Output the [x, y] coordinate of the center of the cell containing the given text.  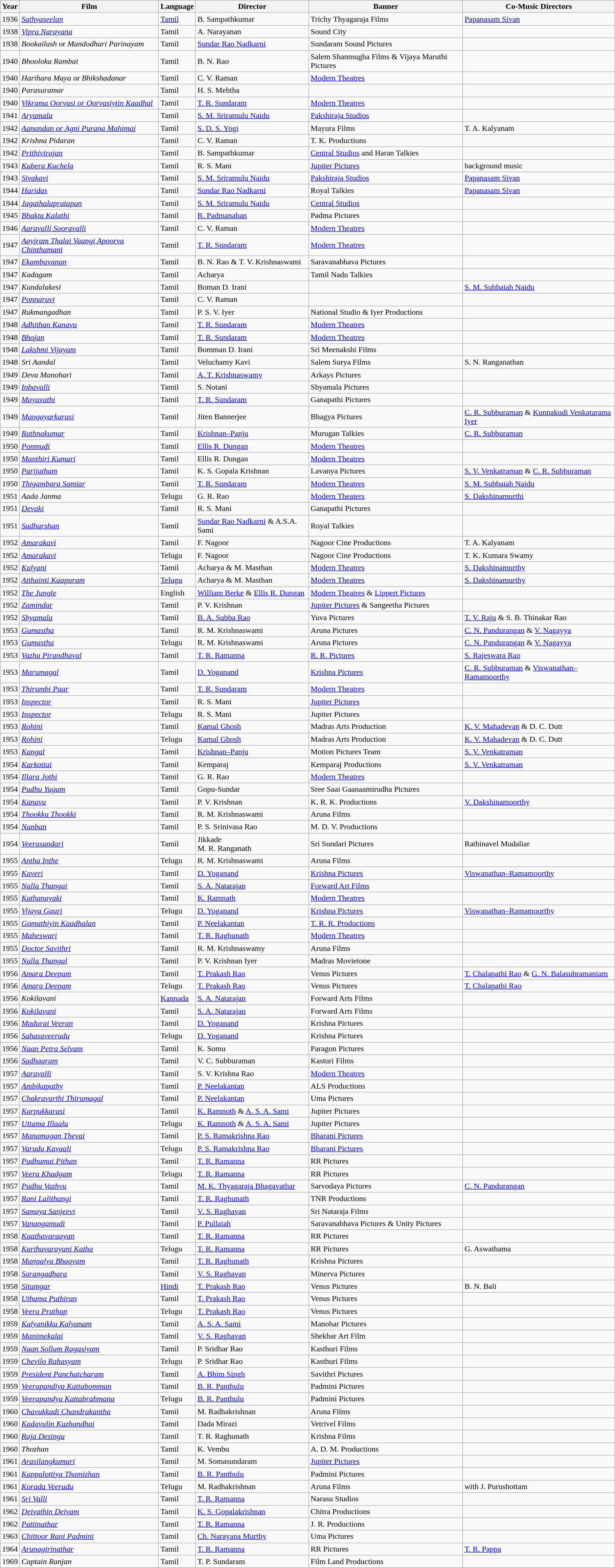
Veerapandiya Kattabomman [89, 1386]
Nalla Thangai [89, 886]
K. S. Gopalakrishnan [252, 1511]
1964 [10, 1549]
Aaravalli [89, 1073]
The Jungle [89, 593]
Naan Petra Selvam [89, 1049]
S. V. Krishna Rao [252, 1073]
R. M. Krishnaswamy [252, 948]
Kannada [177, 998]
K. R. K. Productions [386, 802]
T. Chalapathi Rao & G. N. Balasubramaniam [539, 973]
Aada Janma [89, 496]
Central Studios and Haran Talkies [386, 153]
Hindi [177, 1286]
ALS Productions [386, 1086]
English [177, 593]
Pattinathar [89, 1524]
Vanangamudi [89, 1224]
Shyamala [89, 618]
T. P. Sundaram [252, 1561]
Sivakavi [89, 178]
Atthainti Kaapuram [89, 580]
Sri Nataraja Films [386, 1211]
Shekhar Art Film [386, 1336]
Kundalakesi [89, 287]
Sri Aandal [89, 362]
S. D. S. Yogi [252, 128]
P. V. Krishnan Iyer [252, 961]
Boman D. Irani [252, 287]
Sarvodaya Pictures [386, 1186]
Sarangadhara [89, 1274]
T. Chalapathi Rao [539, 986]
Krishna Pidaran [89, 140]
J. R. Productions [386, 1524]
B. N. Rao [252, 61]
Sundaram Sound Pictures [386, 44]
Pudhu Yugam [89, 789]
Sri Sundari Pictures [386, 844]
Rani Lalithangi [89, 1198]
Aanandan or Agni Purana Mahimai [89, 128]
Karpukkarasi [89, 1111]
Year [10, 7]
K. Vembu [252, 1449]
William Berke & Ellis R. Dungan [252, 593]
Trichy Thyagaraja Films [386, 19]
Arkays Pictures [386, 374]
Arasilangkumari [89, 1461]
Parijatham [89, 471]
Bhagya Pictures [386, 417]
Nanban [89, 827]
Manimekalai [89, 1336]
Saravanabhava Pictures & Unity Pictures [386, 1224]
Veera Prathap [89, 1311]
Chittoor Rani Padmini [89, 1536]
Haridas [89, 191]
Deva Manohari [89, 374]
T. R. R. Productions [386, 923]
Illara Jothi [89, 777]
Language [177, 7]
Minerva Pictures [386, 1274]
Bhooloka Rambai [89, 61]
Savithri Pictures [386, 1374]
Rathinavel Mudaliar [539, 844]
Madras Movietone [386, 961]
Sitamgar [89, 1286]
Salem Surya Films [386, 362]
G. Aswathama [539, 1249]
Gopu-Sundar [252, 789]
Pudhumai Pithan [89, 1161]
Vikrama Oorvasi or Oorvasiytin Kaadhal [89, 103]
V. Dakshinamoorthy [539, 802]
A. Narayanan [252, 32]
T. K. Productions [386, 140]
Kadavulin Kuzhandhai [89, 1424]
Vipra Narayana [89, 32]
Vetrivel Films [386, 1424]
Mayura Films [386, 128]
Ambikapathy [89, 1086]
background music [539, 165]
Modern Theaters [386, 496]
JikkadeM. R. Ranganath [252, 844]
Veerapandya Kattabrahmana [89, 1399]
Antha Inthe [89, 861]
Mangayarkarasi [89, 417]
B. N. Rao & T. V. Krishnaswami [252, 262]
C. R. Subburaman & Viswanathan–Ramamoorthy [539, 672]
Ekambavanan [89, 262]
Sadhaaram [89, 1061]
Zamindar [89, 605]
Veluchamy Kavi [252, 362]
A. S. A. Sami [252, 1324]
Veerasundari [89, 844]
Sudharshan [89, 525]
TNR Productions [386, 1198]
Harihara Maya or Bhikshadanar [89, 78]
Murugan Talkies [386, 434]
H. S. Mehtha [252, 90]
Chakravarthi Thirumagal [89, 1098]
Madurai Veeran [89, 1024]
with J. Purushottam [539, 1486]
Ponnaruvi [89, 300]
Nalla Thangal [89, 961]
Sree Saai Gaanaamirudha Pictures [386, 789]
S. N. Ranganathan [539, 362]
A. Bhim Singh [252, 1374]
Varudu Kavaali [89, 1148]
Pudhu Vazhvu [89, 1186]
V. C. Subburaman [252, 1061]
Korada Veerudu [89, 1486]
Modern Theatres & Lippert Pictures [386, 593]
Manthiri Kumari [89, 459]
Lakshmi Vijayam [89, 350]
Jiten Bannerjee [252, 417]
1969 [10, 1561]
Manamagan Thevai [89, 1136]
Veera Khadgam [89, 1173]
Ch. Narayana Murthy [252, 1536]
President Panchatcharam [89, 1374]
Uttama Illaalu [89, 1123]
Bomman D. Irani [252, 350]
S. Notani [252, 387]
K. Ramnath [252, 898]
Chavukkadi Chandrakantha [89, 1411]
Kemparaj Productions [386, 764]
Yuva Pictures [386, 618]
Chevilo Rahasyam [89, 1361]
Shyamala Pictures [386, 387]
Parasuramar [89, 90]
Mangalya Bhagyam [89, 1261]
Inbavalli [89, 387]
Forward Art Films [386, 886]
T. R. Pappa [539, 1549]
Karkottai [89, 764]
Padma Pictures [386, 216]
Narasu Studios [386, 1499]
Thozhan [89, 1449]
Sri Meenakshi Films [386, 350]
Rukmangadhan [89, 312]
Dada Mirazi [252, 1424]
Sundar Rao Nadkarni & A.S.A. Sami [252, 525]
Kaveri [89, 873]
Arunagirinathar [89, 1549]
Deivathin Deivam [89, 1511]
Paragon Pictures [386, 1049]
R. R. Pictures [386, 655]
Bookailash or Mandodhari Parinayam [89, 44]
Film [89, 7]
K. S. Gopala Krishnan [252, 471]
P. S. V. Iyer [252, 312]
Kappalottiya Thamizhan [89, 1474]
Central Studios [386, 203]
Rathnakumar [89, 434]
Manohar Pictures [386, 1324]
Kanavu [89, 802]
Film Land Productions [386, 1561]
Samaya Sanjeevi [89, 1211]
Sahasaveerudu [89, 1036]
Thigambara Samiar [89, 484]
Tamil Nadu Talkies [386, 275]
Thirumbi Paar [89, 689]
Salem Shanmugha Films & Vijaya Maruthi Pictures [386, 61]
Kangal [89, 752]
Vijaya Gauri [89, 911]
Raja Desingu [89, 1436]
K. Somu [252, 1049]
1945 [10, 216]
National Studio & Iyer Productions [386, 312]
C. R. Subburaman [539, 434]
Sri Valli [89, 1499]
Jupiter Pictures & Sangeetha Pictures [386, 605]
Director [252, 7]
A. D. M. Productions [386, 1449]
Aryamala [89, 115]
Co-Music Directors [539, 7]
T. K. Kumara Swamy [539, 555]
Bhakta Kalathi [89, 216]
Thookku Thookki [89, 814]
1936 [10, 19]
Ponmudi [89, 446]
Lavanya Pictures [386, 471]
Kasturi Films [386, 1061]
Prithivirajan [89, 153]
Saravanabhava Pictures [386, 262]
Motion Pictures Team [386, 752]
1963 [10, 1536]
Bhojan [89, 337]
S. Dakshinamurthi [539, 496]
Kemparaj [252, 764]
T. V. Raju & S. B. Thinakar Rao [539, 618]
Kalyani [89, 567]
B. N. Bali [539, 1286]
C. N. Pandurangan [539, 1186]
Doctor Savithri [89, 948]
Acharya [252, 275]
Uthama Puthiran [89, 1299]
Mayavathi [89, 400]
Vazha Pirandhaval [89, 655]
Chitra Productions [386, 1511]
B. A. Subba Rao [252, 618]
Aayiram Thalai Vaangi Apoorva Chinthamani [89, 245]
R. Padmanaban [252, 216]
Kadagam [89, 275]
Naan Sollum Ragasiyam [89, 1349]
Maheswari [89, 936]
Kathanayaki [89, 898]
Kaathavaraayan [89, 1236]
Sathyaseelan [89, 19]
Karthavarayuni Katha [89, 1249]
S. Rajeswara Rao [539, 655]
M. D. V. Productions [386, 827]
1946 [10, 228]
P. Pullaiah [252, 1224]
Adhithan Kanavu [89, 325]
Kalyanikku Kalyanam [89, 1324]
Sound City [386, 32]
S. V. Venkatraman & C. R. Subburaman [539, 471]
C. R. Subburaman & Kunnakudi Venkatarama Iyer [539, 417]
A. T. Krishnaswamy [252, 374]
Kubera Kuchela [89, 165]
M. K. Thyagaraja Bhagavathar [252, 1186]
Jagathalapratapan [89, 203]
Captain Ranjan [89, 1561]
Aaravalli Sooravalli [89, 228]
Banner [386, 7]
M. Somasundaram [252, 1461]
Gomathiyin Kaadhalan [89, 923]
1941 [10, 115]
Marumagal [89, 672]
Devaki [89, 509]
P. S. Srinivasa Rao [252, 827]
Krishna Films [386, 1436]
